Capture the cell that displays the provided text and extract its [x, y] central coordinate. 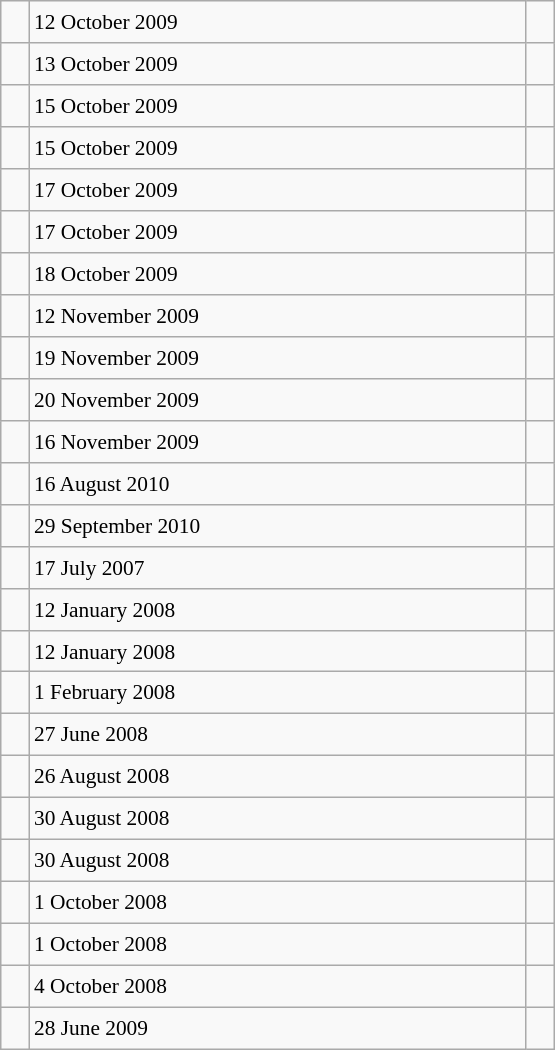
12 October 2009 [278, 22]
26 August 2008 [278, 777]
19 November 2009 [278, 358]
4 October 2008 [278, 986]
20 November 2009 [278, 399]
18 October 2009 [278, 274]
16 August 2010 [278, 483]
27 June 2008 [278, 735]
12 November 2009 [278, 316]
17 July 2007 [278, 567]
29 September 2010 [278, 525]
13 October 2009 [278, 64]
28 June 2009 [278, 1028]
1 February 2008 [278, 693]
16 November 2009 [278, 441]
